Extract the (x, y) coordinate from the center of the cell holding the provided text.  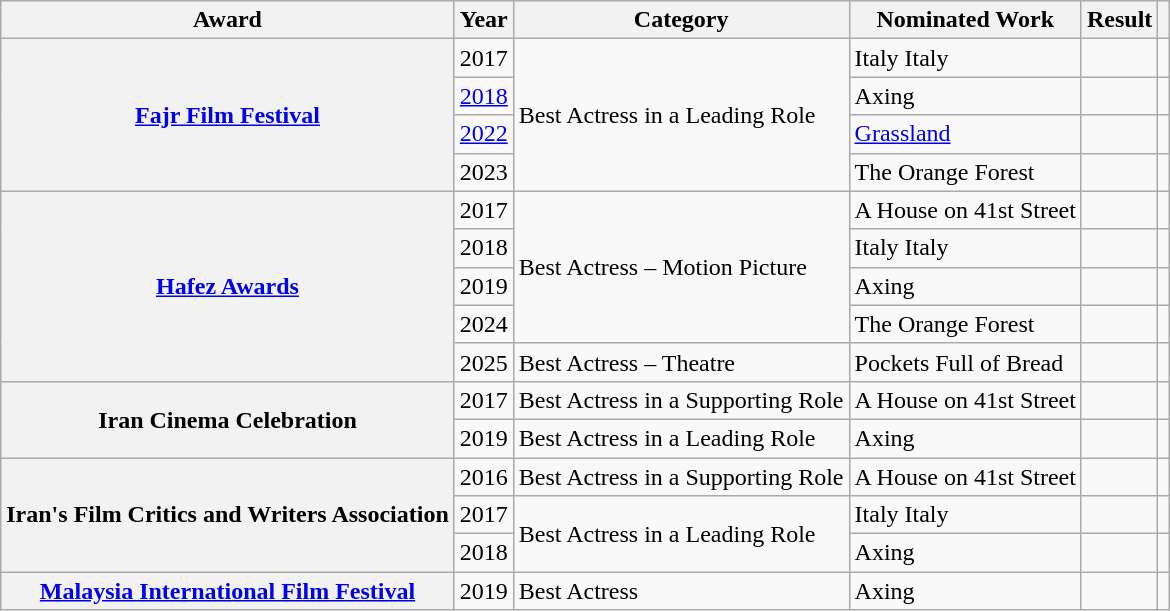
Best Actress – Theatre (681, 362)
Result (1119, 20)
2016 (484, 477)
Year (484, 20)
2023 (484, 172)
Pockets Full of Bread (965, 362)
Category (681, 20)
Best Actress – Motion Picture (681, 267)
Iran Cinema Celebration (228, 419)
2022 (484, 134)
2025 (484, 362)
Fajr Film Festival (228, 115)
Iran's Film Critics and Writers Association (228, 515)
Hafez Awards (228, 286)
2024 (484, 324)
Grassland (965, 134)
Best Actress (681, 591)
Nominated Work (965, 20)
Award (228, 20)
Malaysia International Film Festival (228, 591)
